Locate the cell with the specified text and output its [X, Y] center coordinate. 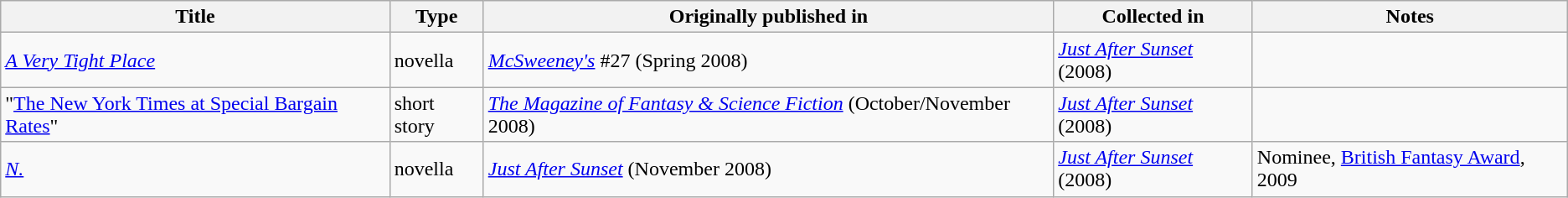
N. [195, 169]
A Very Tight Place [195, 60]
Nominee, British Fantasy Award, 2009 [1410, 169]
The Magazine of Fantasy & Science Fiction (October/November 2008) [769, 114]
Type [436, 17]
Originally published in [769, 17]
Title [195, 17]
Notes [1410, 17]
McSweeney's #27 (Spring 2008) [769, 60]
short story [436, 114]
Collected in [1153, 17]
Just After Sunset (November 2008) [769, 169]
"The New York Times at Special Bargain Rates" [195, 114]
